Locate the cell with the specified text and output its (X, Y) center coordinate. 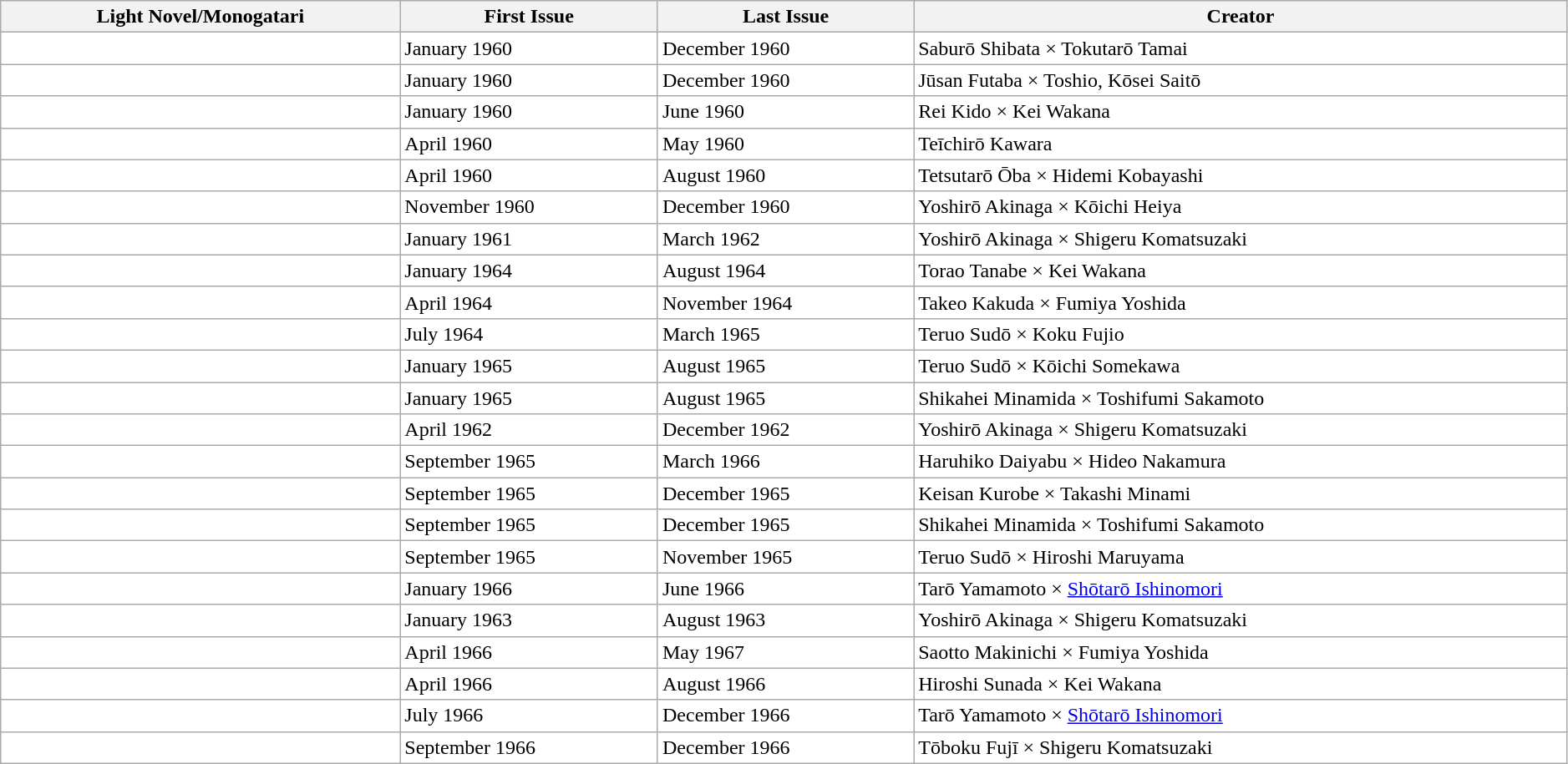
Haruhiko Daiyabu × Hideo Nakamura (1241, 462)
Jūsan Futaba × Toshio, Kōsei Saitō (1241, 80)
Teruo Sudō × Hiroshi Maruyama (1241, 557)
November 1965 (785, 557)
Saotto Makinichi × Fumiya Yoshida (1241, 652)
First Issue (530, 17)
March 1965 (785, 334)
July 1964 (530, 334)
June 1960 (785, 112)
Teīchirō Kawara (1241, 144)
April 1964 (530, 302)
Creator (1241, 17)
Tetsutarō Ōba × Hidemi Kobayashi (1241, 175)
Rei Kido × Kei Wakana (1241, 112)
September 1966 (530, 747)
April 1962 (530, 430)
Yoshirō Akinaga × Kōichi Heiya (1241, 207)
August 1964 (785, 271)
Light Novel/Monogatari (200, 17)
January 1964 (530, 271)
Saburō Shibata × Tokutarō Tamai (1241, 48)
August 1960 (785, 175)
January 1966 (530, 589)
July 1966 (530, 716)
January 1961 (530, 239)
Last Issue (785, 17)
August 1963 (785, 620)
March 1962 (785, 239)
May 1967 (785, 652)
Hiroshi Sunada × Kei Wakana (1241, 684)
Torao Tanabe × Kei Wakana (1241, 271)
November 1964 (785, 302)
Teruo Sudō × Kōichi Somekawa (1241, 366)
Tōboku Fujī × Shigeru Komatsuzaki (1241, 747)
Keisan Kurobe × Takashi Minami (1241, 493)
December 1962 (785, 430)
August 1966 (785, 684)
Takeo Kakuda × Fumiya Yoshida (1241, 302)
November 1960 (530, 207)
Teruo Sudō × Koku Fujio (1241, 334)
January 1963 (530, 620)
May 1960 (785, 144)
March 1966 (785, 462)
June 1966 (785, 589)
